Locate the cell with the specified text and output its [X, Y] center coordinate. 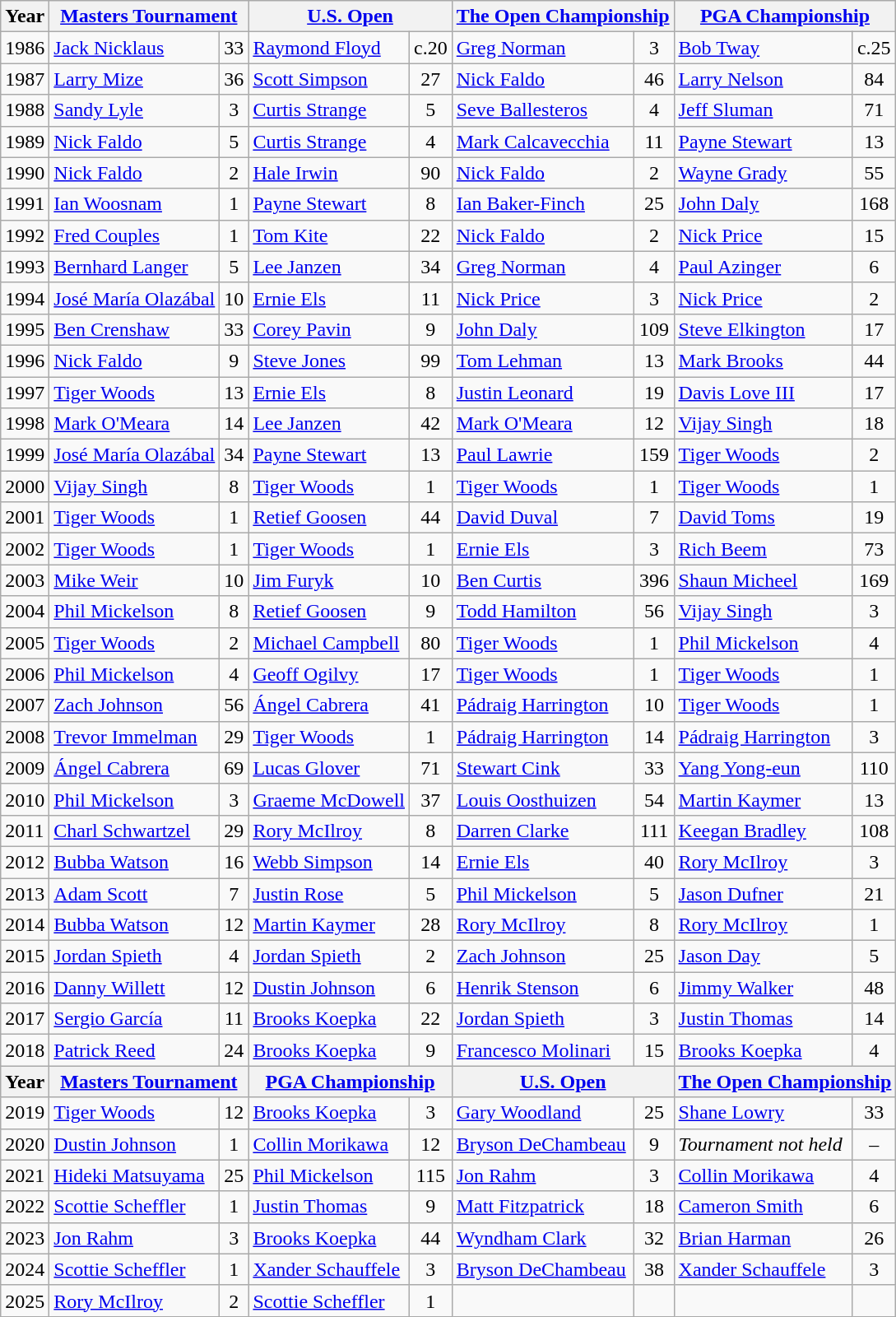
2024 [25, 1269]
1997 [25, 393]
Shaun Micheel [764, 580]
Jimmy Walker [764, 988]
c.20 [431, 48]
2004 [25, 612]
2006 [25, 674]
Ian Baker-Finch [543, 204]
Michael Campbell [329, 643]
2005 [25, 643]
37 [431, 799]
2020 [25, 1144]
Tom Kite [329, 235]
90 [431, 173]
26 [874, 1238]
Paul Lawrie [543, 455]
99 [431, 361]
Mark Calcavecchia [543, 142]
27 [431, 79]
73 [874, 549]
Francesco Molinari [543, 1050]
48 [874, 988]
28 [431, 925]
Tournament not held [764, 1144]
Justin Leonard [543, 393]
2009 [25, 768]
1996 [25, 361]
108 [874, 831]
Mike Weir [135, 580]
2013 [25, 893]
Raymond Floyd [329, 48]
Bernhard Langer [135, 267]
159 [654, 455]
Cameron Smith [764, 1207]
396 [654, 580]
69 [234, 768]
Ian Woosnam [135, 204]
2015 [25, 956]
Corey Pavin [329, 329]
Hideki Matsuyama [135, 1175]
2019 [25, 1113]
1988 [25, 110]
84 [874, 79]
1991 [25, 204]
24 [234, 1050]
Bob Tway [764, 48]
2003 [25, 580]
2017 [25, 1019]
2022 [25, 1207]
Shane Lowry [764, 1113]
Larry Mize [135, 79]
Rich Beem [764, 549]
36 [234, 79]
80 [431, 643]
Davis Love III [764, 393]
55 [874, 173]
Hale Irwin [329, 173]
Brian Harman [764, 1238]
2016 [25, 988]
Sandy Lyle [135, 110]
Scott Simpson [329, 79]
Charl Schwartzel [135, 831]
40 [654, 862]
46 [654, 79]
Gary Woodland [543, 1113]
David Toms [764, 518]
1992 [25, 235]
Mark Brooks [764, 361]
Wyndham Clark [543, 1238]
2002 [25, 549]
Darren Clarke [543, 831]
Sergio García [135, 1019]
2018 [25, 1050]
2014 [25, 925]
21 [874, 893]
Henrik Stenson [543, 988]
54 [654, 799]
169 [874, 580]
Jack Nicklaus [135, 48]
Webb Simpson [329, 862]
1987 [25, 79]
Seve Ballesteros [543, 110]
Louis Oosthuizen [543, 799]
Ben Curtis [543, 580]
2001 [25, 518]
Matt Fitzpatrick [543, 1207]
42 [431, 424]
c.25 [874, 48]
1995 [25, 329]
Lucas Glover [329, 768]
32 [654, 1238]
Steve Elkington [764, 329]
Danny Willett [135, 988]
115 [431, 1175]
1994 [25, 298]
110 [874, 768]
Ben Crenshaw [135, 329]
2000 [25, 486]
2008 [25, 737]
Fred Couples [135, 235]
Keegan Bradley [764, 831]
2025 [25, 1301]
1999 [25, 455]
Paul Azinger [764, 267]
Jim Furyk [329, 580]
Stewart Cink [543, 768]
16 [234, 862]
1989 [25, 142]
109 [654, 329]
Patrick Reed [135, 1050]
2007 [25, 705]
Todd Hamilton [543, 612]
2010 [25, 799]
38 [654, 1269]
Larry Nelson [764, 79]
Jason Dufner [764, 893]
2023 [25, 1238]
2011 [25, 831]
Adam Scott [135, 893]
1986 [25, 48]
Geoff Ogilvy [329, 674]
168 [874, 204]
Jason Day [764, 956]
41 [431, 705]
– [874, 1144]
David Duval [543, 518]
Trevor Immelman [135, 737]
1998 [25, 424]
1990 [25, 173]
1993 [25, 267]
2012 [25, 862]
Justin Rose [329, 893]
Yang Yong-eun [764, 768]
Steve Jones [329, 361]
Jeff Sluman [764, 110]
Wayne Grady [764, 173]
111 [654, 831]
Graeme McDowell [329, 799]
2021 [25, 1175]
Tom Lehman [543, 361]
